For the text-containing cell, return its midpoint in (x, y) coordinate format. 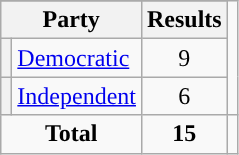
Results (184, 20)
Party (72, 20)
Democratic (77, 58)
Total (72, 134)
9 (184, 58)
6 (184, 96)
Independent (77, 96)
15 (184, 134)
